Search for the cell housing the specified text and yield its [x, y] center coordinate. 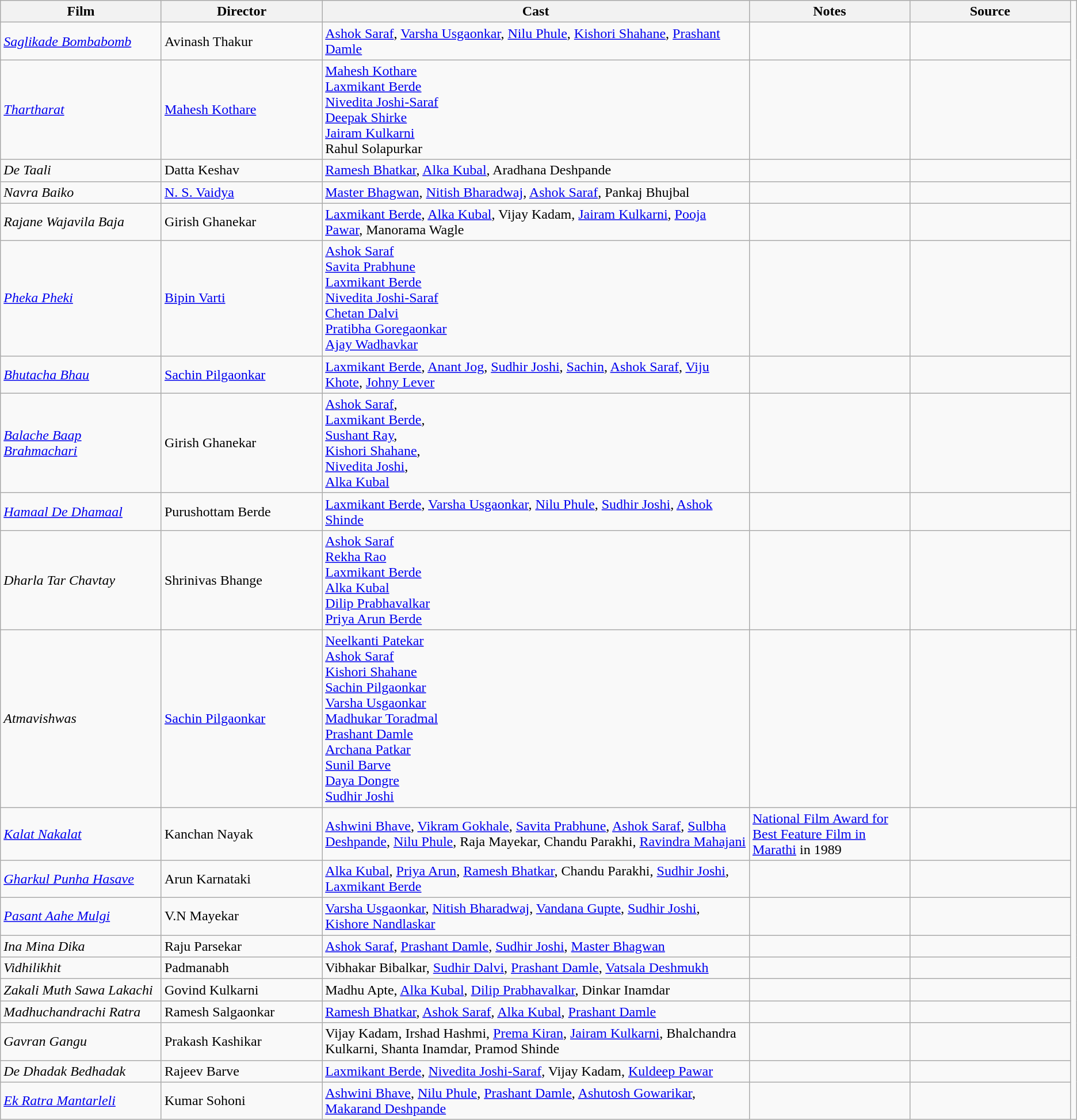
Bipin Varti [242, 298]
Balache Baap Brahmachari [81, 443]
Atmavishwas [81, 718]
Avinash Thakur [242, 41]
Pheka Pheki [81, 298]
Zakali Muth Sawa Lakachi [81, 990]
Rajeev Barve [242, 1071]
N. S. Vaidya [242, 192]
Madhuchandrachi Ratra [81, 1012]
Ek Ratra Mantarleli [81, 1100]
Ashok SarafSavita PrabhuneLaxmikant BerdeNivedita Joshi-SarafChetan DalviPratibha GoregaonkarAjay Wadhavkar [536, 298]
Ashok SarafRekha RaoLaxmikant BerdeAlka KubalDilip PrabhavalkarPriya Arun Berde [536, 580]
Mahesh Kothare [242, 109]
Laxmikant Berde, Alka Kubal, Vijay Kadam, Jairam Kulkarni, Pooja Pawar, Manorama Wagle [536, 222]
Purushottam Berde [242, 511]
Prakash Kashikar [242, 1042]
Bhutacha Bhau [81, 374]
Ashok Saraf, Prashant Damle, Sudhir Joshi, Master Bhagwan [536, 946]
Padmanabh [242, 968]
Vijay Kadam, Irshad Hashmi, Prema Kiran, Jairam Kulkarni, Bhalchandra Kulkarni, Shanta Inamdar, Pramod Shinde [536, 1042]
Thartharat [81, 109]
Arun Karnataki [242, 879]
Ramesh Salgaonkar [242, 1012]
Laxmikant Berde, Nivedita Joshi-Saraf, Vijay Kadam, Kuldeep Pawar [536, 1071]
Ashwini Bhave, Vikram Gokhale, Savita Prabhune, Ashok Saraf, Sulbha Deshpande, Nilu Phule, Raja Mayekar, Chandu Parakhi, Ravindra Mahajani [536, 833]
Govind Kulkarni [242, 990]
Ashok Saraf, Varsha Usgaonkar, Nilu Phule, Kishori Shahane, Prashant Damle [536, 41]
Master Bhagwan, Nitish Bharadwaj, Ashok Saraf, Pankaj Bhujbal [536, 192]
Gharkul Punha Hasave [81, 879]
Ina Mina Dika [81, 946]
Madhu Apte, Alka Kubal, Dilip Prabhavalkar, Dinkar Inamdar [536, 990]
Kanchan Nayak [242, 833]
Varsha Usgaonkar, Nitish Bharadwaj, Vandana Gupte, Sudhir Joshi, Kishore Nandlaskar [536, 916]
Ashwini Bhave, Nilu Phule, Prashant Damle, Ashutosh Gowarikar, Makarand Deshpande [536, 1100]
Laxmikant Berde, Varsha Usgaonkar, Nilu Phule, Sudhir Joshi, Ashok Shinde [536, 511]
Vibhakar Bibalkar, Sudhir Dalvi, Prashant Damle, Vatsala Deshmukh [536, 968]
Cast [536, 12]
Saglikade Bombabomb [81, 41]
Vidhilikhit [81, 968]
Ramesh Bhatkar, Alka Kubal, Aradhana Deshpande [536, 170]
Alka Kubal, Priya Arun, Ramesh Bhatkar, Chandu Parakhi, Sudhir Joshi, Laxmikant Berde [536, 879]
Dharla Tar Chavtay [81, 580]
De Dhadak Bedhadak [81, 1071]
National Film Award for Best Feature Film in Marathi in 1989 [830, 833]
V.N Mayekar [242, 916]
Kalat Nakalat [81, 833]
Ramesh Bhatkar, Ashok Saraf, Alka Kubal, Prashant Damle [536, 1012]
Laxmikant Berde, Anant Jog, Sudhir Joshi, Sachin, Ashok Saraf, Viju Khote, Johny Lever [536, 374]
Rajane Wajavila Baja [81, 222]
Shrinivas Bhange [242, 580]
Kumar Sohoni [242, 1100]
Pasant Aahe Mulgi [81, 916]
Datta Keshav [242, 170]
Ashok Saraf,Laxmikant Berde,Sushant Ray,Kishori Shahane,Nivedita Joshi,Alka Kubal [536, 443]
Raju Parsekar [242, 946]
Navra Baiko [81, 192]
Hamaal De Dhamaal [81, 511]
Film [81, 12]
Source [990, 12]
Gavran Gangu [81, 1042]
Mahesh KothareLaxmikant BerdeNivedita Joshi-SarafDeepak ShirkeJairam KulkarniRahul Solapurkar [536, 109]
Director [242, 12]
De Taali [81, 170]
Notes [830, 12]
